Identify which cell holds the provided text, then report its (x, y) central coordinate. 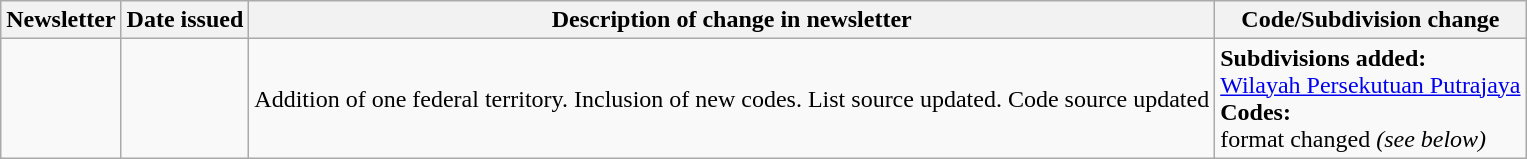
Newsletter (61, 20)
Code/Subdivision change (1370, 20)
Date issued (185, 20)
Addition of one federal territory. Inclusion of new codes. List source updated. Code source updated (732, 98)
Description of change in newsletter (732, 20)
Subdivisions added: Wilayah Persekutuan Putrajaya Codes: format changed (see below) (1370, 98)
